Detect which cell encompasses the target text, then output its (X, Y) center coordinate. 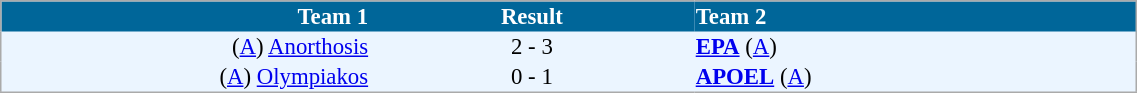
Result (532, 16)
EPA (A) (916, 47)
(A) Olympiakos (186, 77)
APOEL (A) (916, 77)
(A) Anorthosis (186, 47)
Team 1 (186, 16)
2 - 3 (532, 47)
0 - 1 (532, 77)
Team 2 (916, 16)
